From the cell containing the given text, extract its center point as (X, Y) coordinate. 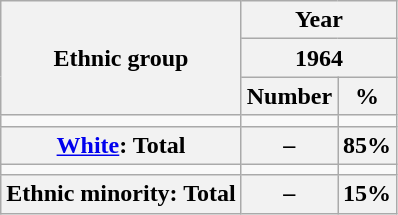
Year (318, 20)
Number (289, 96)
85% (368, 145)
15% (368, 194)
% (368, 96)
White: Total (121, 145)
Ethnic minority: Total (121, 194)
1964 (318, 58)
Ethnic group (121, 58)
